Provide the [X, Y] coordinate of the cell's center where the given text is located.  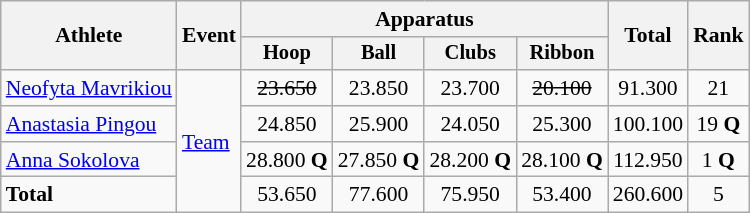
23.850 [379, 88]
1 Q [718, 160]
23.700 [470, 88]
Apparatus [424, 19]
Ball [379, 54]
28.100 Q [562, 160]
53.400 [562, 195]
21 [718, 88]
27.850 Q [379, 160]
28.800 Q [287, 160]
24.850 [287, 124]
77.600 [379, 195]
53.650 [287, 195]
Rank [718, 36]
91.300 [648, 88]
75.950 [470, 195]
Clubs [470, 54]
19 Q [718, 124]
Hoop [287, 54]
20.100 [562, 88]
Team [209, 141]
Event [209, 36]
28.200 Q [470, 160]
260.600 [648, 195]
23.650 [287, 88]
Athlete [89, 36]
25.300 [562, 124]
5 [718, 195]
112.950 [648, 160]
24.050 [470, 124]
Anna Sokolova [89, 160]
Ribbon [562, 54]
Anastasia Pingou [89, 124]
100.100 [648, 124]
Neofyta Mavrikiou [89, 88]
25.900 [379, 124]
